Pinpoint the cell where the given text exists, returning its (X, Y) midpoint coordinate. 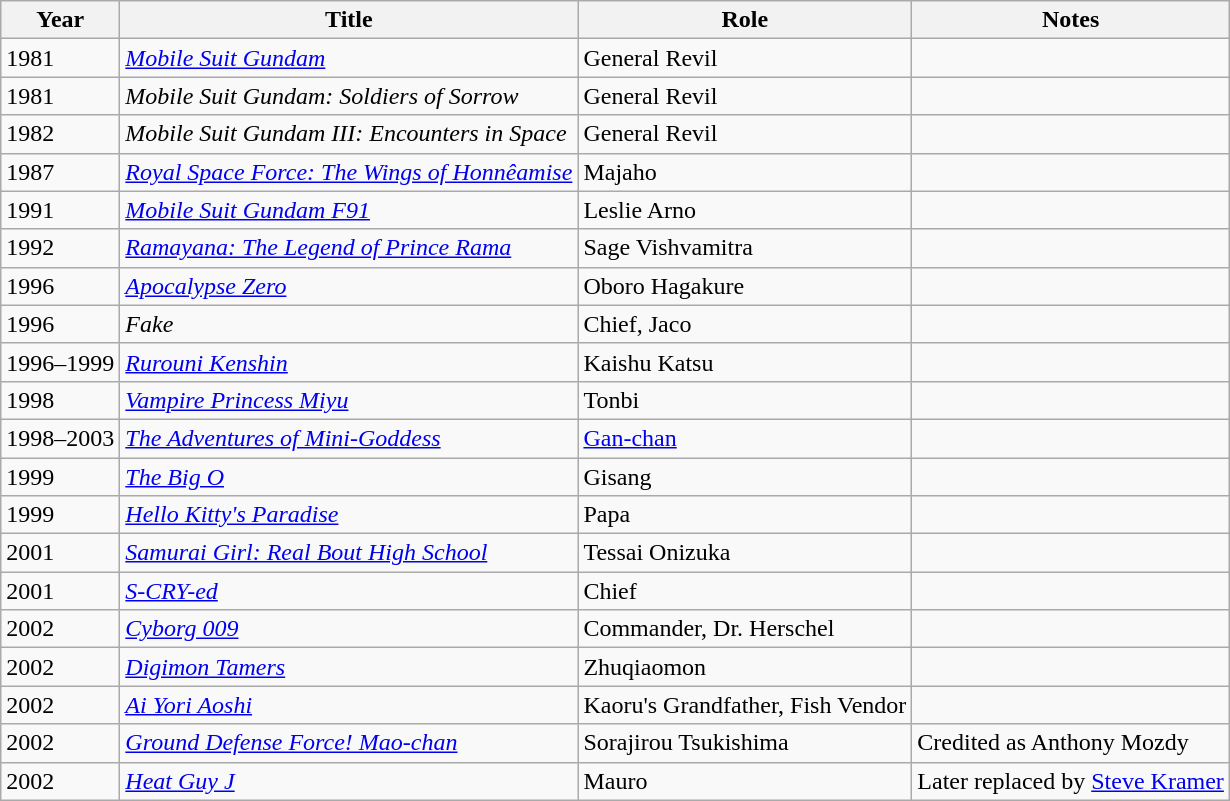
1982 (60, 134)
Gisang (745, 477)
Samurai Girl: Real Bout High School (349, 553)
Mobile Suit Gundam F91 (349, 210)
Hello Kitty's Paradise (349, 515)
1987 (60, 172)
Ai Yori Aoshi (349, 705)
Apocalypse Zero (349, 286)
1991 (60, 210)
Vampire Princess Miyu (349, 400)
The Big O (349, 477)
Leslie Arno (745, 210)
Title (349, 20)
Royal Space Force: The Wings of Honnêamise (349, 172)
Digimon Tamers (349, 667)
Mobile Suit Gundam III: Encounters in Space (349, 134)
Sage Vishvamitra (745, 248)
Role (745, 20)
Tonbi (745, 400)
Zhuqiaomon (745, 667)
Sorajirou Tsukishima (745, 743)
Heat Guy J (349, 781)
1996–1999 (60, 362)
1992 (60, 248)
Rurouni Kenshin (349, 362)
S-CRY-ed (349, 591)
Papa (745, 515)
Gan-chan (745, 438)
1998 (60, 400)
Later replaced by Steve Kramer (1071, 781)
Fake (349, 324)
Year (60, 20)
Chief (745, 591)
Mobile Suit Gundam (349, 58)
Tessai Onizuka (745, 553)
Mobile Suit Gundam: Soldiers of Sorrow (349, 96)
1998–2003 (60, 438)
Kaishu Katsu (745, 362)
Cyborg 009 (349, 629)
Majaho (745, 172)
Mauro (745, 781)
Credited as Anthony Mozdy (1071, 743)
Oboro Hagakure (745, 286)
Kaoru's Grandfather, Fish Vendor (745, 705)
Ground Defense Force! Mao-chan (349, 743)
Ramayana: The Legend of Prince Rama (349, 248)
Commander, Dr. Herschel (745, 629)
Chief, Jaco (745, 324)
The Adventures of Mini-Goddess (349, 438)
Notes (1071, 20)
